Capture the cell that displays the provided text and extract its [X, Y] central coordinate. 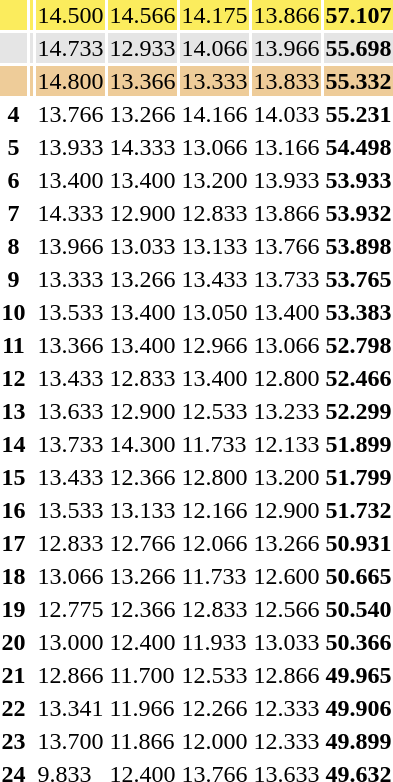
12.066 [214, 543]
50.366 [358, 642]
51.799 [358, 477]
11 [14, 345]
14.800 [70, 81]
53.933 [358, 180]
14.500 [70, 15]
53.932 [358, 213]
11.966 [142, 708]
11.866 [142, 741]
9 [14, 279]
17 [14, 543]
12.166 [214, 510]
15 [14, 477]
55.698 [358, 48]
5 [14, 147]
54.498 [358, 147]
10 [14, 312]
12.766 [142, 543]
55.332 [358, 81]
13.341 [70, 708]
23 [14, 741]
13.233 [286, 411]
14.300 [142, 444]
13.633 [70, 411]
57.107 [358, 15]
14.166 [214, 114]
12.000 [214, 741]
52.798 [358, 345]
6 [14, 180]
52.466 [358, 378]
50.665 [358, 576]
51.899 [358, 444]
14.566 [142, 15]
13.000 [70, 642]
12.566 [286, 609]
53.898 [358, 246]
52.299 [358, 411]
19 [14, 609]
4 [14, 114]
13.833 [286, 81]
12 [14, 378]
14.733 [70, 48]
12.775 [70, 609]
50.931 [358, 543]
22 [14, 708]
14.033 [286, 114]
13 [14, 411]
14.175 [214, 15]
50.540 [358, 609]
8 [14, 246]
11.700 [142, 675]
14 [14, 444]
20 [14, 642]
53.765 [358, 279]
12.933 [142, 48]
12.600 [286, 576]
14.066 [214, 48]
51.732 [358, 510]
13.166 [286, 147]
13.700 [70, 741]
49.899 [358, 741]
12.133 [286, 444]
18 [14, 576]
53.383 [358, 312]
49.965 [358, 675]
16 [14, 510]
11.933 [214, 642]
55.231 [358, 114]
13.050 [214, 312]
12.266 [214, 708]
12.400 [142, 642]
21 [14, 675]
7 [14, 213]
49.906 [358, 708]
12.966 [214, 345]
